Provide the [X, Y] coordinate of the cell's center where the given text is located.  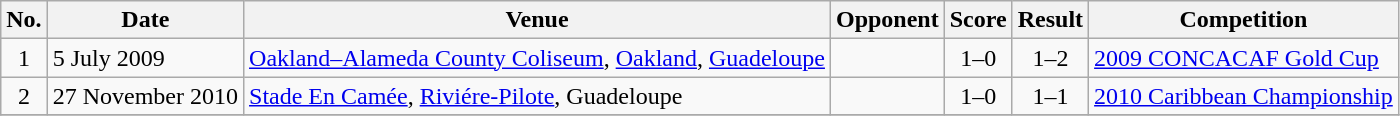
Oakland–Alameda County Coliseum, Oakland, Guadeloupe [538, 58]
2010 Caribbean Championship [1244, 96]
Stade En Camée, Riviére-Pilote, Guadeloupe [538, 96]
5 July 2009 [145, 58]
1 [24, 58]
Venue [538, 20]
27 November 2010 [145, 96]
2009 CONCACAF Gold Cup [1244, 58]
Score [978, 20]
1–1 [1050, 96]
Date [145, 20]
Result [1050, 20]
Competition [1244, 20]
1–2 [1050, 58]
No. [24, 20]
Opponent [887, 20]
2 [24, 96]
